Capture the cell that displays the provided text and extract its [x, y] central coordinate. 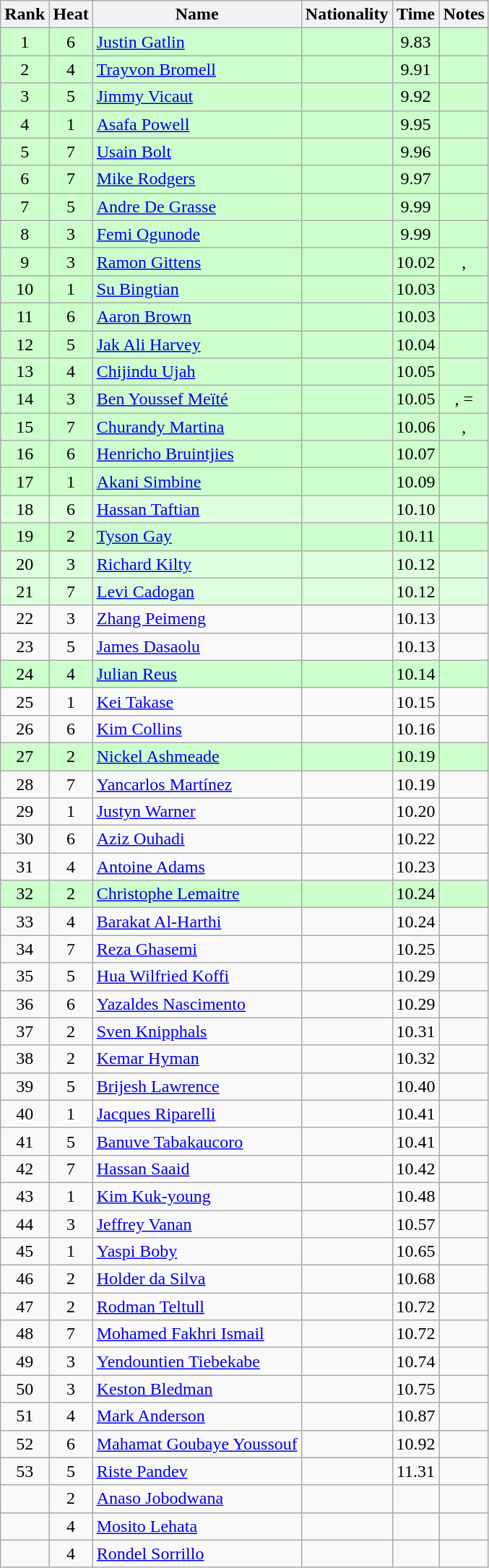
9.91 [416, 69]
46 [25, 1279]
12 [25, 345]
Tyson Gay [196, 537]
10.16 [416, 729]
9.96 [416, 152]
Churandy Martina [196, 427]
24 [25, 674]
48 [25, 1334]
23 [25, 646]
44 [25, 1224]
10.02 [416, 261]
Henricho Bruintjies [196, 454]
42 [25, 1169]
Rank [25, 14]
20 [25, 564]
Brijesh Lawrence [196, 1086]
52 [25, 1444]
Kei Takase [196, 701]
Jacques Riparelli [196, 1114]
10.42 [416, 1169]
Rodman Teltull [196, 1307]
Christophe Lemaitre [196, 894]
10.57 [416, 1224]
Reza Ghasemi [196, 949]
10.22 [416, 839]
Nickel Ashmeade [196, 756]
10.31 [416, 1031]
43 [25, 1196]
30 [25, 839]
Julian Reus [196, 674]
Nationality [347, 14]
10.23 [416, 867]
10 [25, 289]
Mark Anderson [196, 1416]
Yendountien Tiebekabe [196, 1361]
10.92 [416, 1444]
10.48 [416, 1196]
50 [25, 1389]
Yaspi Boby [196, 1252]
10.07 [416, 454]
39 [25, 1086]
10.09 [416, 482]
Andre De Grasse [196, 207]
10.04 [416, 345]
26 [25, 729]
Sven Knipphals [196, 1031]
10.20 [416, 812]
Rondel Sorrillo [196, 1554]
10.32 [416, 1059]
19 [25, 537]
9 [25, 261]
Hassan Saaid [196, 1169]
Yancarlos Martínez [196, 784]
Su Bingtian [196, 289]
10.74 [416, 1361]
16 [25, 454]
35 [25, 976]
49 [25, 1361]
18 [25, 509]
Mike Rodgers [196, 179]
Riste Pandev [196, 1471]
Ben Youssef Meïté [196, 399]
Antoine Adams [196, 867]
Name [196, 14]
10.65 [416, 1252]
9.92 [416, 97]
9.83 [416, 42]
21 [25, 592]
9.95 [416, 124]
45 [25, 1252]
22 [25, 619]
11.31 [416, 1471]
Yazaldes Nascimento [196, 1004]
28 [25, 784]
, = [464, 399]
31 [25, 867]
Levi Cadogan [196, 592]
Notes [464, 14]
10.06 [416, 427]
Anaso Jobodwana [196, 1499]
10.14 [416, 674]
14 [25, 399]
36 [25, 1004]
Jak Ali Harvey [196, 345]
10.11 [416, 537]
Aaron Brown [196, 316]
Keston Bledman [196, 1389]
Hua Wilfried Koffi [196, 976]
10.10 [416, 509]
10.15 [416, 701]
10.87 [416, 1416]
Kemar Hyman [196, 1059]
Heat [71, 14]
11 [25, 316]
Jimmy Vicaut [196, 97]
9.97 [416, 179]
Mohamed Fakhri Ismail [196, 1334]
10.25 [416, 949]
Akani Simbine [196, 482]
41 [25, 1141]
James Dasaolu [196, 646]
Justyn Warner [196, 812]
Richard Kilty [196, 564]
40 [25, 1114]
Kim Collins [196, 729]
Mosito Lehata [196, 1526]
Jeffrey Vanan [196, 1224]
Time [416, 14]
10.75 [416, 1389]
Holder da Silva [196, 1279]
Aziz Ouhadi [196, 839]
47 [25, 1307]
Chijindu Ujah [196, 372]
17 [25, 482]
13 [25, 372]
10.68 [416, 1279]
Mahamat Goubaye Youssouf [196, 1444]
Femi Ogunode [196, 234]
Kim Kuk-young [196, 1196]
34 [25, 949]
25 [25, 701]
10.40 [416, 1086]
29 [25, 812]
38 [25, 1059]
Justin Gatlin [196, 42]
Barakat Al-Harthi [196, 922]
8 [25, 234]
37 [25, 1031]
Asafa Powell [196, 124]
15 [25, 427]
Hassan Taftian [196, 509]
32 [25, 894]
Zhang Peimeng [196, 619]
Ramon Gittens [196, 261]
Usain Bolt [196, 152]
27 [25, 756]
53 [25, 1471]
33 [25, 922]
51 [25, 1416]
Trayvon Bromell [196, 69]
Banuve Tabakaucoro [196, 1141]
